Scan for the cell matching the given text and deliver its [x, y] coordinate at center. 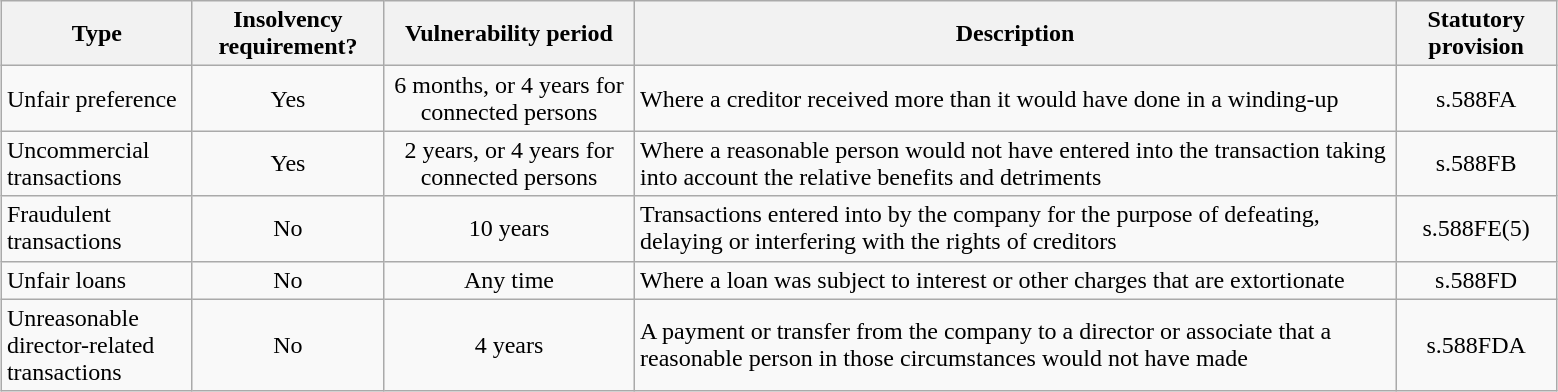
Insolvency requirement? [288, 34]
Where a loan was subject to interest or other charges that are extortionate [1016, 280]
Vulnerability period [508, 34]
Where a reasonable person would not have entered into the transaction taking into account the relative benefits and detriments [1016, 164]
s.588FB [1476, 164]
4 years [508, 345]
10 years [508, 228]
Any time [508, 280]
Description [1016, 34]
Unreasonable director-related transactions [96, 345]
2 years, or 4 years for connected persons [508, 164]
6 months, or 4 years for connected persons [508, 98]
Type [96, 34]
A payment or transfer from the company to a director or associate that a reasonable person in those circumstances would not have made [1016, 345]
s.588FD [1476, 280]
Unfair loans [96, 280]
s.588FDA [1476, 345]
Statutory provision [1476, 34]
Uncommercial transactions [96, 164]
Transactions entered into by the company for the purpose of defeating, delaying or interfering with the rights of creditors [1016, 228]
s.588FE(5) [1476, 228]
Unfair preference [96, 98]
Where a creditor received more than it would have done in a winding-up [1016, 98]
s.588FA [1476, 98]
Fraudulent transactions [96, 228]
